Determine the (X, Y) coordinate at the center of the cell enclosing the given text.  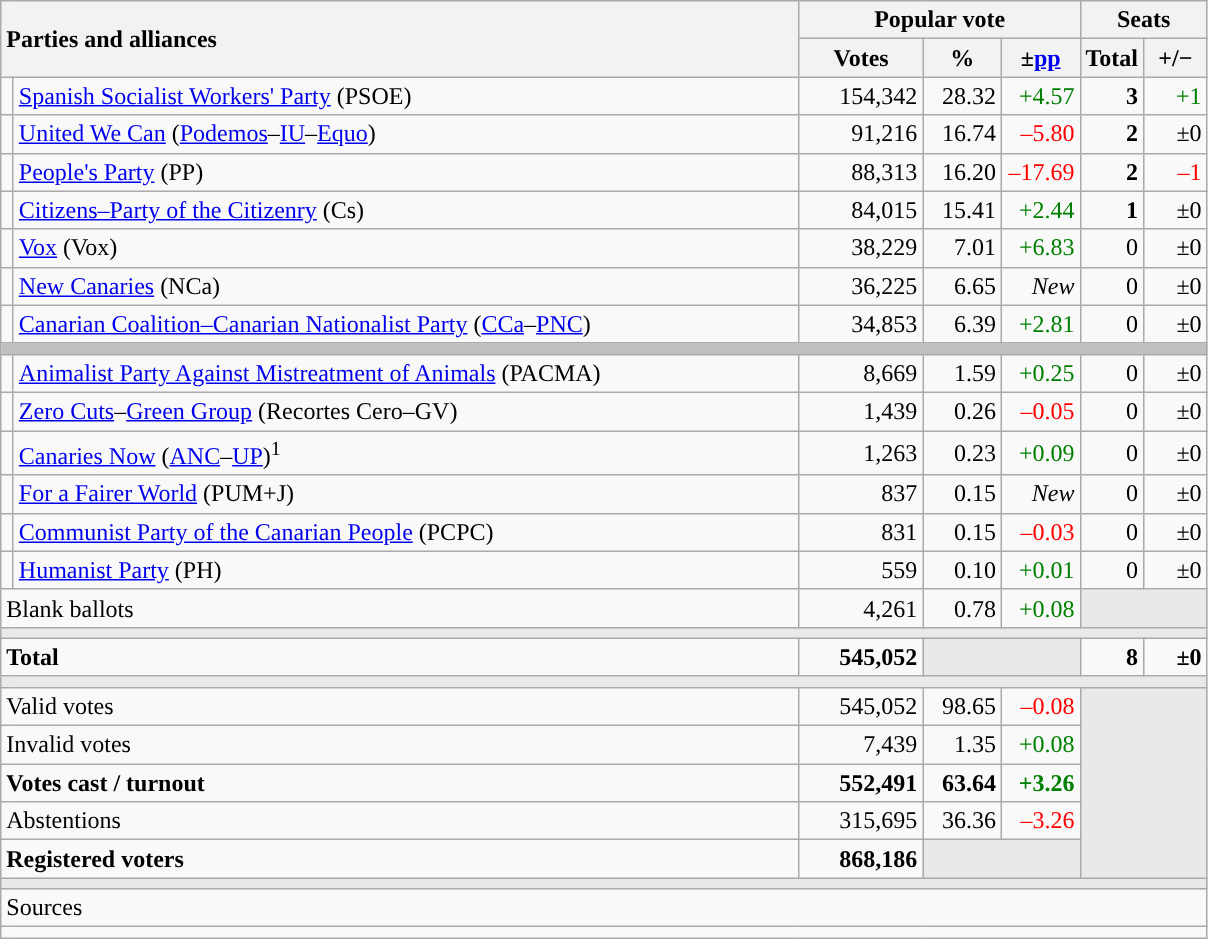
+3.26 (1040, 783)
Registered voters (400, 859)
Zero Cuts–Green Group (Recortes Cero–GV) (406, 411)
Invalid votes (400, 745)
Vox (Vox) (406, 248)
Canarian Coalition–Canarian Nationalist Party (CCa–PNC) (406, 324)
+/− (1176, 58)
0.10 (962, 570)
+2.44 (1040, 210)
36,225 (861, 286)
28.32 (962, 96)
Blank ballots (400, 608)
1,439 (861, 411)
6.65 (962, 286)
16.74 (962, 134)
–0.08 (1040, 706)
0.78 (962, 608)
38,229 (861, 248)
7,439 (861, 745)
–3.26 (1040, 821)
Popular vote (940, 20)
16.20 (962, 172)
+2.81 (1040, 324)
559 (861, 570)
Sources (604, 908)
–0.03 (1040, 532)
Abstentions (400, 821)
98.65 (962, 706)
+1 (1176, 96)
7.01 (962, 248)
Parties and alliances (400, 39)
1.59 (962, 373)
15.41 (962, 210)
4,261 (861, 608)
552,491 (861, 783)
154,342 (861, 96)
1.35 (962, 745)
Citizens–Party of the Citizenry (Cs) (406, 210)
±pp (1040, 58)
% (962, 58)
1 (1112, 210)
+0.01 (1040, 570)
Spanish Socialist Workers' Party (PSOE) (406, 96)
88,313 (861, 172)
868,186 (861, 859)
For a Fairer World (PUM+J) (406, 494)
–17.69 (1040, 172)
Animalist Party Against Mistreatment of Animals (PACMA) (406, 373)
Communist Party of the Canarian People (PCPC) (406, 532)
Valid votes (400, 706)
837 (861, 494)
831 (861, 532)
34,853 (861, 324)
–1 (1176, 172)
United We Can (Podemos–IU–Equo) (406, 134)
New Canaries (NCa) (406, 286)
+0.09 (1040, 452)
84,015 (861, 210)
–5.80 (1040, 134)
0.26 (962, 411)
Votes cast / turnout (400, 783)
0.23 (962, 452)
36.36 (962, 821)
+4.57 (1040, 96)
–0.05 (1040, 411)
+0.25 (1040, 373)
Votes (861, 58)
63.64 (962, 783)
91,216 (861, 134)
Humanist Party (PH) (406, 570)
6.39 (962, 324)
8,669 (861, 373)
Seats (1144, 20)
+6.83 (1040, 248)
1,263 (861, 452)
People's Party (PP) (406, 172)
315,695 (861, 821)
Canaries Now (ANC–UP)1 (406, 452)
8 (1112, 657)
3 (1112, 96)
